Pinpoint the cell where the given text exists, returning its [x, y] midpoint coordinate. 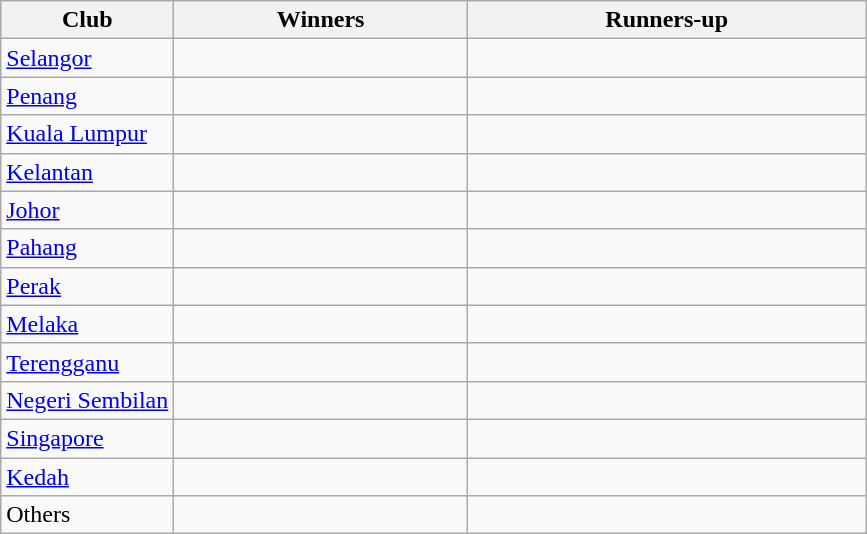
Penang [88, 96]
Club [88, 20]
Winners [321, 20]
Negeri Sembilan [88, 400]
Terengganu [88, 362]
Kelantan [88, 172]
Perak [88, 286]
Johor [88, 210]
Others [88, 515]
Selangor [88, 58]
Kuala Lumpur [88, 134]
Kedah [88, 477]
Runners-up [666, 20]
Pahang [88, 248]
Singapore [88, 438]
Melaka [88, 324]
